From the cell containing the given text, extract its center point as (x, y) coordinate. 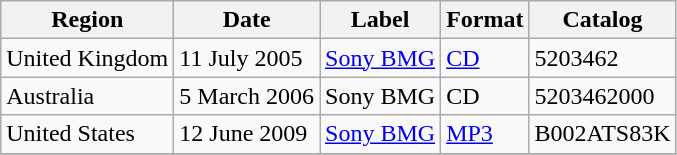
Date (247, 20)
United Kingdom (88, 58)
11 July 2005 (247, 58)
United States (88, 134)
Format (485, 20)
Australia (88, 96)
12 June 2009 (247, 134)
B002ATS83K (602, 134)
MP3 (485, 134)
5203462 (602, 58)
Catalog (602, 20)
5 March 2006 (247, 96)
5203462000 (602, 96)
Label (380, 20)
Region (88, 20)
